Determine the [X, Y] coordinate at the center of the cell enclosing the given text.  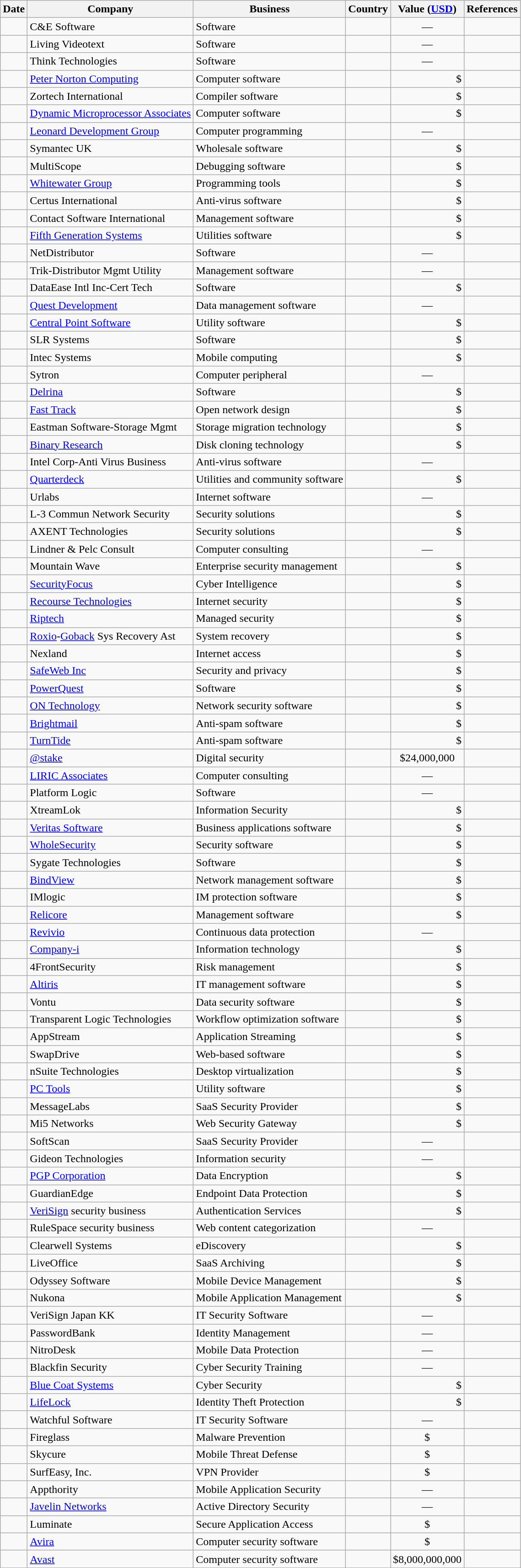
Whitewater Group [111, 183]
Binary Research [111, 444]
Business applications software [270, 828]
Date [14, 9]
Malware Prevention [270, 1437]
Appthority [111, 1489]
Workflow optimization software [270, 1019]
C&E Software [111, 27]
Identity Theft Protection [270, 1402]
PC Tools [111, 1089]
Country [368, 9]
Business [270, 9]
Value (USD) [427, 9]
Utilities and community software [270, 479]
Identity Management [270, 1333]
DataEase Intl Inc-Cert Tech [111, 288]
Quarterdeck [111, 479]
Fireglass [111, 1437]
Intec Systems [111, 357]
Brightmail [111, 723]
RuleSpace security business [111, 1228]
Company [111, 9]
Information technology [270, 949]
Avira [111, 1541]
$8,000,000,000 [427, 1559]
@stake [111, 758]
Eastman Software-Storage Mgmt [111, 427]
IT management software [270, 984]
TurnTide [111, 740]
SoftScan [111, 1141]
Company-i [111, 949]
Cyber Security [270, 1385]
Desktop virtualization [270, 1072]
Watchful Software [111, 1420]
IMlogic [111, 897]
Web Security Gateway [270, 1124]
Network security software [270, 706]
4FrontSecurity [111, 967]
Computer programming [270, 131]
Mobile Application Security [270, 1489]
Avast [111, 1559]
Enterprise security management [270, 566]
Mobile Threat Defense [270, 1455]
LIRIC Associates [111, 776]
Data management software [270, 305]
VPN Provider [270, 1472]
NitroDesk [111, 1350]
Contact Software International [111, 218]
Urlabs [111, 496]
Living Videotext [111, 44]
Computer peripheral [270, 375]
LifeLock [111, 1402]
SafeWeb Inc [111, 671]
Continuous data protection [270, 932]
Trik-Distributor Mgmt Utility [111, 270]
Sygate Technologies [111, 862]
AppStream [111, 1036]
GuardianEdge [111, 1193]
Revivio [111, 932]
Security and privacy [270, 671]
Web-based software [270, 1054]
Skycure [111, 1455]
Application Streaming [270, 1036]
AXENT Technologies [111, 532]
nSuite Technologies [111, 1072]
Dynamic Microprocessor Associates [111, 113]
Network management software [270, 880]
System recovery [270, 636]
Clearwell Systems [111, 1245]
Platform Logic [111, 793]
Veritas Software [111, 828]
Information Security [270, 810]
SLR Systems [111, 340]
VeriSign security business [111, 1211]
Think Technologies [111, 61]
Quest Development [111, 305]
Web content categorization [270, 1228]
VeriSign Japan KK [111, 1315]
Programming tools [270, 183]
Transparent Logic Technologies [111, 1019]
Delrina [111, 392]
Altiris [111, 984]
Relicore [111, 915]
Certus International [111, 200]
$24,000,000 [427, 758]
LiveOffice [111, 1263]
Recourse Technologies [111, 601]
Endpoint Data Protection [270, 1193]
Internet access [270, 653]
Data security software [270, 1002]
eDiscovery [270, 1245]
Nexland [111, 653]
Mobile Application Management [270, 1298]
Digital security [270, 758]
Fast Track [111, 410]
Mobile computing [270, 357]
L-3 Commun Network Security [111, 514]
Central Point Software [111, 323]
Cyber Security Training [270, 1368]
Data Encryption [270, 1176]
Risk management [270, 967]
Active Directory Security [270, 1507]
Intel Corp-Anti Virus Business [111, 462]
PowerQuest [111, 688]
Zortech International [111, 96]
Leonard Development Group [111, 131]
Secure Application Access [270, 1524]
Odyssey Software [111, 1280]
Information security [270, 1158]
MultiScope [111, 166]
XtreamLok [111, 810]
Javelin Networks [111, 1507]
Luminate [111, 1524]
Debugging software [270, 166]
Gideon Technologies [111, 1158]
Compiler software [270, 96]
Vontu [111, 1002]
PasswordBank [111, 1333]
SurfEasy, Inc. [111, 1472]
Open network design [270, 410]
PGP Corporation [111, 1176]
Cyber Intelligence [270, 584]
Riptech [111, 619]
Blue Coat Systems [111, 1385]
Wholesale software [270, 148]
Storage migration technology [270, 427]
Utilities software [270, 236]
SaaS Archiving [270, 1263]
Authentication Services [270, 1211]
Symantec UK [111, 148]
Lindner & Pelc Consult [111, 549]
MessageLabs [111, 1106]
SecurityFocus [111, 584]
Fifth Generation Systems [111, 236]
Mountain Wave [111, 566]
BindView [111, 880]
Blackfin Security [111, 1368]
SwapDrive [111, 1054]
Internet security [270, 601]
Mi5 Networks [111, 1124]
Nukona [111, 1298]
ON Technology [111, 706]
NetDistributor [111, 253]
Peter Norton Computing [111, 79]
Sytron [111, 375]
Managed security [270, 619]
Roxio-Goback Sys Recovery Ast [111, 636]
Mobile Device Management [270, 1280]
Security software [270, 845]
Mobile Data Protection [270, 1350]
IM protection software [270, 897]
WholeSecurity [111, 845]
References [492, 9]
Disk cloning technology [270, 444]
Internet software [270, 496]
